Return [X, Y] of the center of cell containing provided text 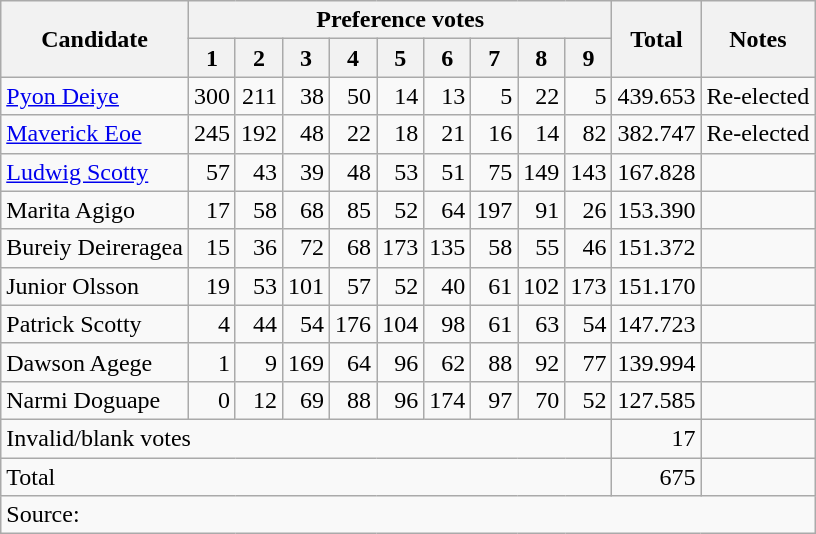
211 [258, 96]
38 [306, 96]
63 [542, 324]
167.828 [656, 172]
36 [258, 248]
176 [354, 324]
46 [588, 248]
151.372 [656, 248]
92 [542, 362]
101 [306, 286]
Bureiy Deireragea [95, 248]
300 [212, 96]
75 [494, 172]
26 [588, 210]
Narmi Doguape [95, 400]
62 [448, 362]
2 [258, 58]
82 [588, 134]
Notes [758, 39]
91 [542, 210]
192 [258, 134]
39 [306, 172]
Dawson Agege [95, 362]
98 [448, 324]
104 [400, 324]
18 [400, 134]
439.653 [656, 96]
147.723 [656, 324]
12 [258, 400]
Ludwig Scotty [95, 172]
153.390 [656, 210]
169 [306, 362]
Pyon Deiye [95, 96]
44 [258, 324]
55 [542, 248]
13 [448, 96]
143 [588, 172]
245 [212, 134]
Maverick Eoe [95, 134]
135 [448, 248]
69 [306, 400]
139.994 [656, 362]
127.585 [656, 400]
70 [542, 400]
19 [212, 286]
Source: [408, 515]
Preference votes [400, 20]
7 [494, 58]
382.747 [656, 134]
675 [656, 477]
40 [448, 286]
197 [494, 210]
6 [448, 58]
16 [494, 134]
Invalid/blank votes [306, 438]
43 [258, 172]
8 [542, 58]
Patrick Scotty [95, 324]
15 [212, 248]
0 [212, 400]
174 [448, 400]
85 [354, 210]
Marita Agigo [95, 210]
102 [542, 286]
77 [588, 362]
151.170 [656, 286]
21 [448, 134]
3 [306, 58]
51 [448, 172]
Candidate [95, 39]
149 [542, 172]
72 [306, 248]
97 [494, 400]
Junior Olsson [95, 286]
50 [354, 96]
